Output the (X, Y) coordinate of the center of the cell containing the given text.  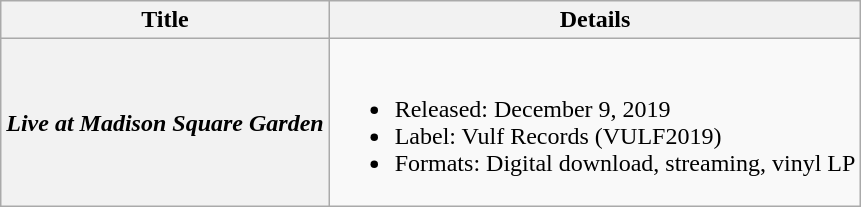
Released: December 9, 2019Label: Vulf Records (VULF2019)Formats: Digital download, streaming, vinyl LP (595, 122)
Details (595, 20)
Title (165, 20)
Live at Madison Square Garden (165, 122)
